Provide the [x, y] coordinate of the cell's center where the given text is located.  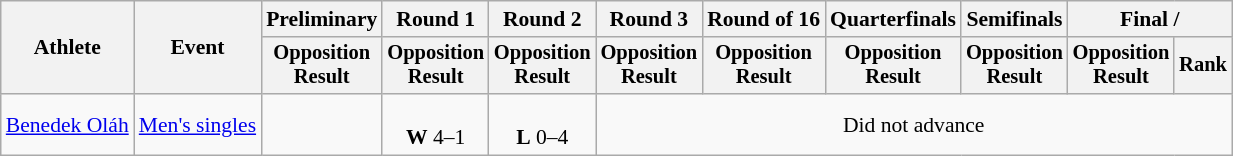
Round 2 [542, 19]
Rank [1203, 66]
Men's singles [198, 124]
L 0–4 [542, 124]
Event [198, 48]
Round of 16 [764, 19]
Round 1 [436, 19]
Did not advance [914, 124]
Semifinals [1014, 19]
Round 3 [650, 19]
Athlete [68, 48]
Quarterfinals [893, 19]
Benedek Oláh [68, 124]
Final / [1150, 19]
Preliminary [322, 19]
W 4–1 [436, 124]
